Return [x, y] of the center of cell containing provided text 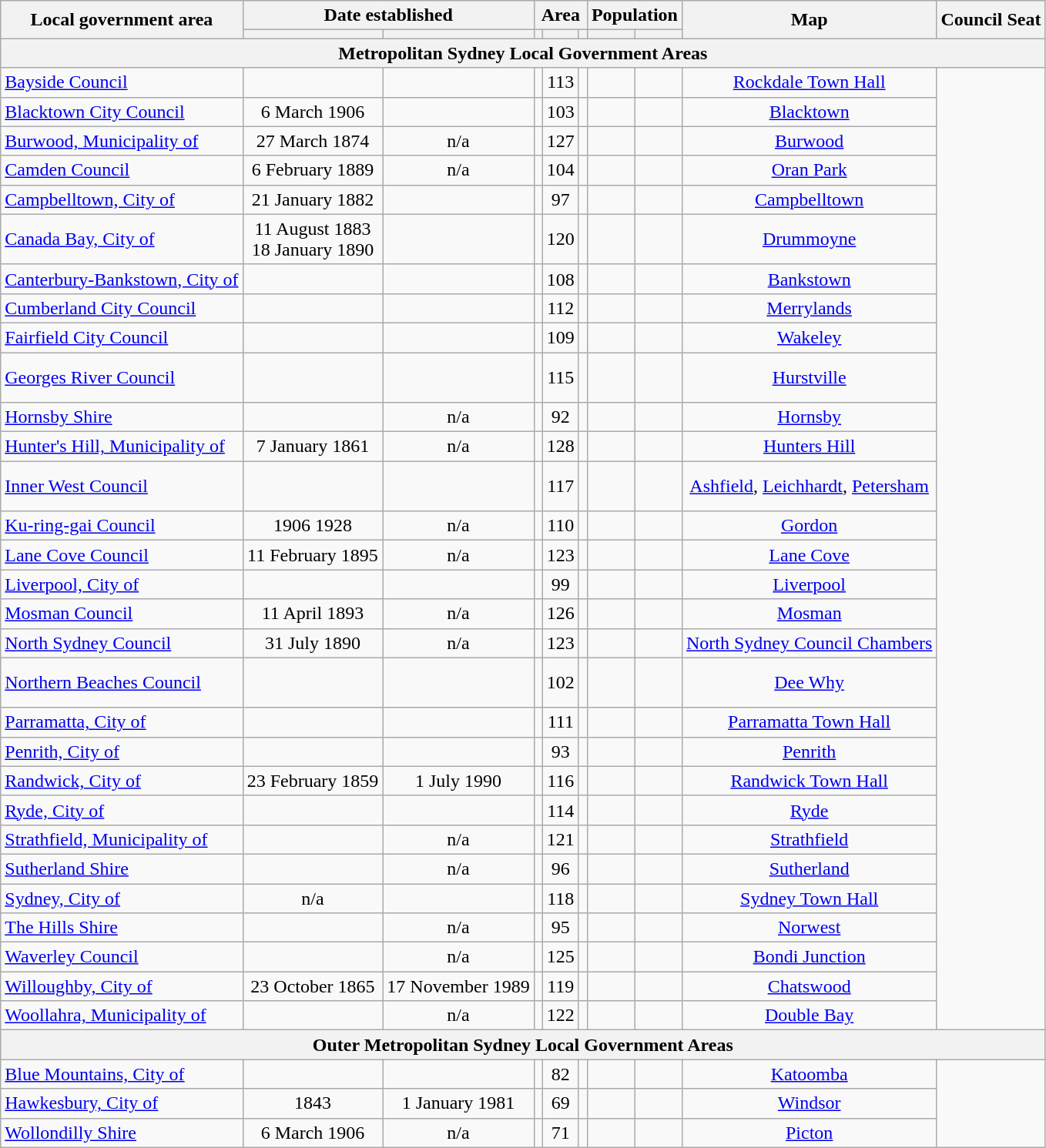
Katoomba [809, 1074]
31 July 1890 [313, 643]
Mosman [809, 614]
23 October 1865 [313, 986]
North Sydney Council [122, 643]
Area [561, 15]
Woollahra, Municipality of [122, 1016]
Cumberland City Council [122, 308]
Georges River Council [122, 377]
The Hills Shire [122, 928]
Ku-ring-gai Council [122, 526]
Penrith [809, 751]
Campbelltown [809, 199]
Population [635, 15]
7 January 1861 [313, 447]
Wollondilly Shire [122, 1133]
Randwick, City of [122, 781]
Liverpool [809, 584]
Sutherland [809, 869]
117 [561, 487]
Wakeley [809, 337]
71 [561, 1133]
Penrith, City of [122, 751]
Double Bay [809, 1016]
1 July 1990 [458, 781]
Inner West Council [122, 487]
Outer Metropolitan Sydney Local Government Areas [523, 1045]
127 [561, 141]
126 [561, 614]
Chatswood [809, 986]
Bondi Junction [809, 957]
110 [561, 526]
Gordon [809, 526]
115 [561, 377]
Merrylands [809, 308]
Council Seat [991, 20]
Oran Park [809, 170]
114 [561, 810]
Hurstville [809, 377]
116 [561, 781]
Sydney Town Hall [809, 899]
Hawkesbury, City of [122, 1103]
104 [561, 170]
11 February 1895 [313, 555]
122 [561, 1016]
Date established [388, 15]
Sutherland Shire [122, 869]
Blacktown City Council [122, 112]
109 [561, 337]
1 January 1981 [458, 1103]
27 March 1874 [313, 141]
113 [561, 82]
1906 1928 [313, 526]
121 [561, 839]
Local government area [122, 20]
Ryde [809, 810]
Drummoyne [809, 239]
Randwick Town Hall [809, 781]
93 [561, 751]
99 [561, 584]
17 November 1989 [458, 986]
Rockdale Town Hall [809, 82]
92 [561, 417]
Sydney, City of [122, 899]
128 [561, 447]
Canada Bay, City of [122, 239]
Willoughby, City of [122, 986]
Waverley Council [122, 957]
97 [561, 199]
Ryde, City of [122, 810]
Burwood [809, 141]
Parramatta, City of [122, 722]
23 February 1859 [313, 781]
1843 [313, 1103]
Hunters Hill [809, 447]
Blacktown [809, 112]
102 [561, 682]
Ashfield, Leichhardt, Petersham [809, 487]
Dee Why [809, 682]
Lane Cove Council [122, 555]
108 [561, 279]
Campbelltown, City of [122, 199]
Metropolitan Sydney Local Government Areas [523, 53]
95 [561, 928]
111 [561, 722]
Fairfield City Council [122, 337]
Bankstown [809, 279]
11 August 1883 18 January 1890 [313, 239]
118 [561, 899]
Strathfield, Municipality of [122, 839]
119 [561, 986]
Bayside Council [122, 82]
Hunter's Hill, Municipality of [122, 447]
Liverpool, City of [122, 584]
Canterbury-Bankstown, City of [122, 279]
North Sydney Council Chambers [809, 643]
6 February 1889 [313, 170]
125 [561, 957]
Hornsby Shire [122, 417]
Lane Cove [809, 555]
Mosman Council [122, 614]
120 [561, 239]
96 [561, 869]
11 April 1893 [313, 614]
Picton [809, 1133]
21 January 1882 [313, 199]
Parramatta Town Hall [809, 722]
Norwest [809, 928]
69 [561, 1103]
Camden Council [122, 170]
Map [809, 20]
Windsor [809, 1103]
112 [561, 308]
Hornsby [809, 417]
82 [561, 1074]
Strathfield [809, 839]
Burwood, Municipality of [122, 141]
Blue Mountains, City of [122, 1074]
Northern Beaches Council [122, 682]
103 [561, 112]
